Return (x, y) of the center of cell containing provided text 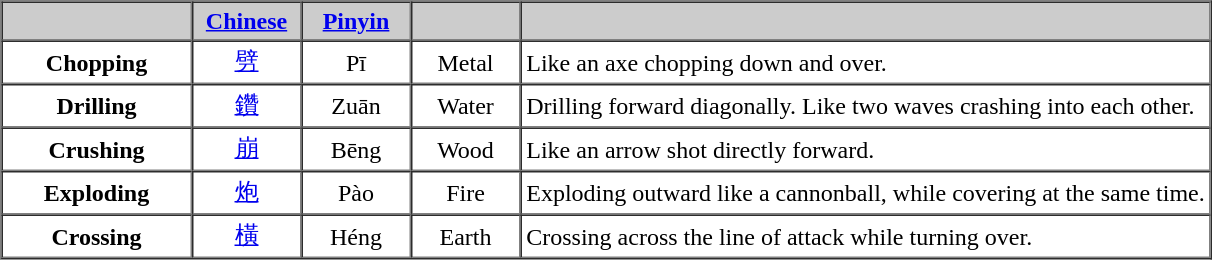
Zuān (356, 106)
Like an arrow shot directly forward. (865, 150)
Like an axe chopping down and over. (865, 62)
Crossing across the line of attack while turning over. (865, 236)
Pào (356, 193)
Water (466, 106)
Exploding (96, 193)
炮 (247, 193)
Drilling forward diagonally. Like two waves crashing into each other. (865, 106)
Pī (356, 62)
劈 (247, 62)
鑽 (247, 106)
Bēng (356, 150)
Wood (466, 150)
Crushing (96, 150)
Fire (466, 193)
Pinyin (356, 22)
Drilling (96, 106)
Earth (466, 236)
Chopping (96, 62)
Metal (466, 62)
崩 (247, 150)
Chinese (247, 22)
橫 (247, 236)
Héng (356, 236)
Exploding outward like a cannonball, while covering at the same time. (865, 193)
Crossing (96, 236)
